Return (X, Y) of the center of cell containing provided text 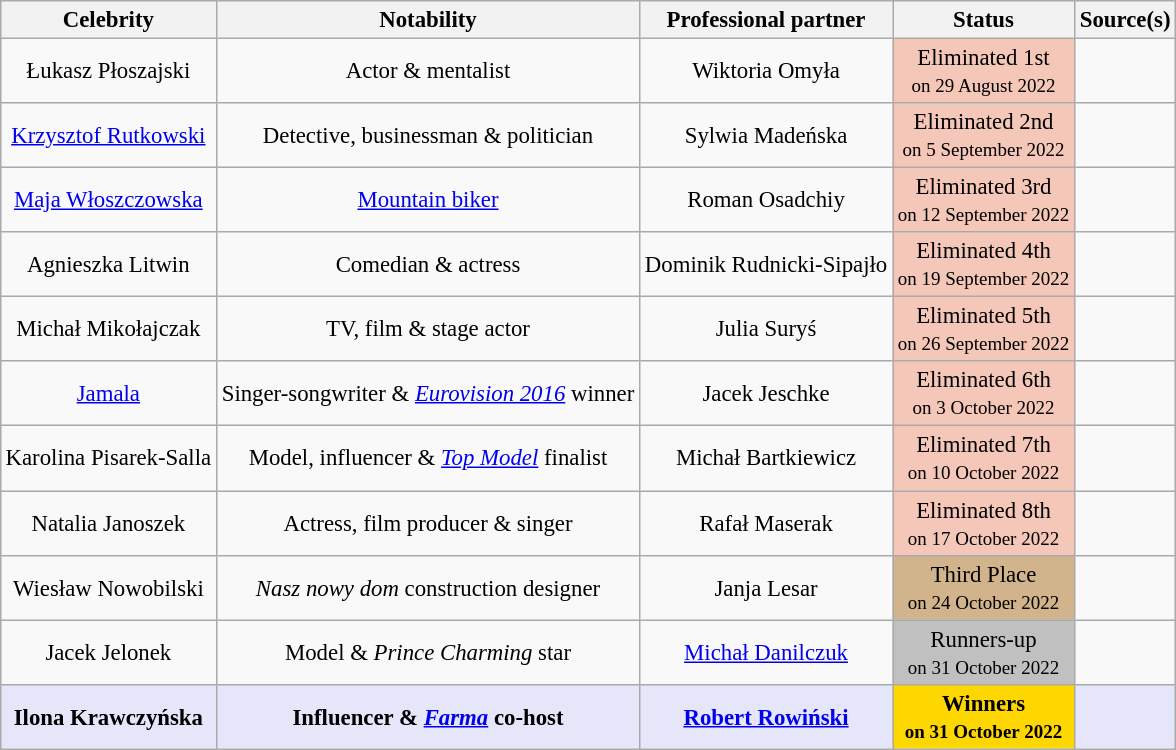
Celebrity (108, 20)
Dominik Rudnicki-Sipajło (766, 264)
Robert Rowiński (766, 716)
Eliminated 8thon 17 October 2022 (984, 522)
Wiesław Nowobilski (108, 588)
Singer-songwriter & Eurovision 2016 winner (428, 394)
Actor & mentalist (428, 70)
Mountain biker (428, 200)
Janja Lesar (766, 588)
Sylwia Madeńska (766, 136)
Natalia Janoszek (108, 522)
Rafał Maserak (766, 522)
Detective, businessman & politician (428, 136)
Ilona Krawczyńska (108, 716)
Runners-upon 31 October 2022 (984, 652)
Wiktoria Omyła (766, 70)
Third Placeon 24 October 2022 (984, 588)
Eliminated 6thon 3 October 2022 (984, 394)
Winnerson 31 October 2022 (984, 716)
Julia Suryś (766, 330)
Agnieszka Litwin (108, 264)
Jamala (108, 394)
Eliminated 1ston 29 August 2022 (984, 70)
Actress, film producer & singer (428, 522)
Roman Osadchiy (766, 200)
Eliminated 5thon 26 September 2022 (984, 330)
Notability (428, 20)
Michał Bartkiewicz (766, 458)
Eliminated 4thon 19 September 2022 (984, 264)
Eliminated 2ndon 5 September 2022 (984, 136)
Łukasz Płoszajski (108, 70)
Michał Danilczuk (766, 652)
Model, influencer & Top Model finalist (428, 458)
Jacek Jelonek (108, 652)
TV, film & stage actor (428, 330)
Krzysztof Rutkowski (108, 136)
Status (984, 20)
Nasz nowy dom construction designer (428, 588)
Model & Prince Charming star (428, 652)
Source(s) (1124, 20)
Comedian & actress (428, 264)
Jacek Jeschke (766, 394)
Eliminated 7thon 10 October 2022 (984, 458)
Michał Mikołajczak (108, 330)
Maja Włoszczowska (108, 200)
Eliminated 3rdon 12 September 2022 (984, 200)
Professional partner (766, 20)
Karolina Pisarek-Salla (108, 458)
Influencer & Farma co-host (428, 716)
